Locate the cell with the specified text and output its [X, Y] center coordinate. 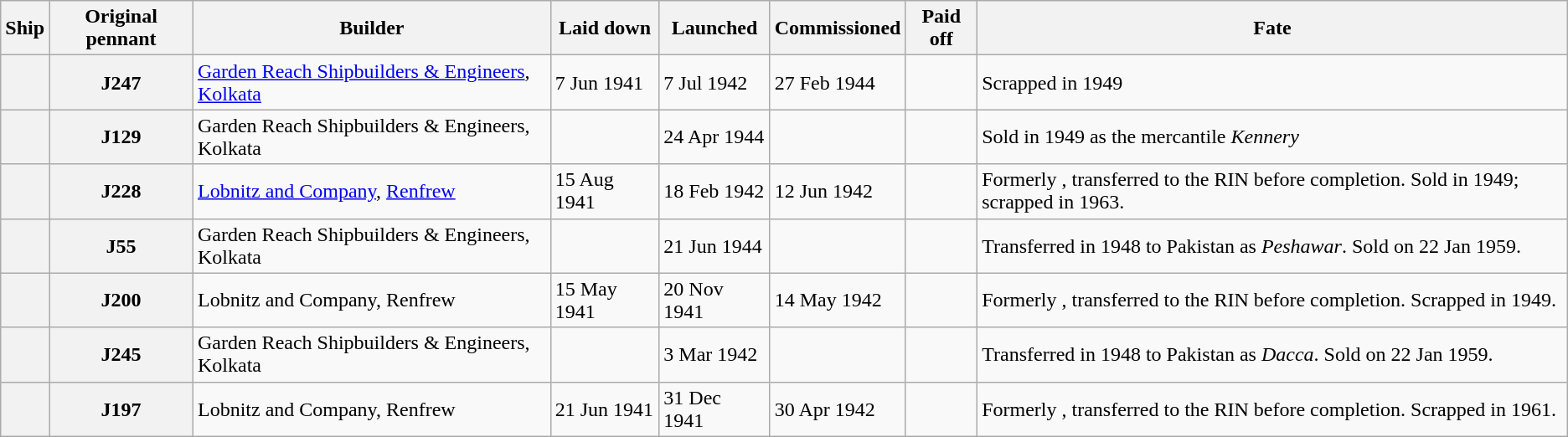
Laid down [605, 28]
Builder [372, 28]
Launched [714, 28]
24 Apr 1944 [714, 137]
J228 [121, 191]
Transferred in 1948 to Pakistan as Peshawar. Sold on 22 Jan 1959. [1273, 246]
Paid off [941, 28]
21 Jun 1941 [605, 409]
Commissioned [838, 28]
7 Jul 1942 [714, 82]
Formerly , transferred to the RIN before completion. Scrapped in 1949. [1273, 300]
21 Jun 1944 [714, 246]
Formerly , transferred to the RIN before completion. Sold in 1949; scrapped in 1963. [1273, 191]
Original pennant [121, 28]
Sold in 1949 as the mercantile Kennery [1273, 137]
3 Mar 1942 [714, 355]
15 Aug 1941 [605, 191]
Ship [25, 28]
Fate [1273, 28]
7 Jun 1941 [605, 82]
J197 [121, 409]
J200 [121, 300]
20 Nov 1941 [714, 300]
Scrapped in 1949 [1273, 82]
J55 [121, 246]
J245 [121, 355]
J129 [121, 137]
27 Feb 1944 [838, 82]
Transferred in 1948 to Pakistan as Dacca. Sold on 22 Jan 1959. [1273, 355]
Formerly , transferred to the RIN before completion. Scrapped in 1961. [1273, 409]
31 Dec 1941 [714, 409]
15 May 1941 [605, 300]
12 Jun 1942 [838, 191]
14 May 1942 [838, 300]
J247 [121, 82]
18 Feb 1942 [714, 191]
30 Apr 1942 [838, 409]
